Pinpoint the cell where the given text exists, returning its [x, y] midpoint coordinate. 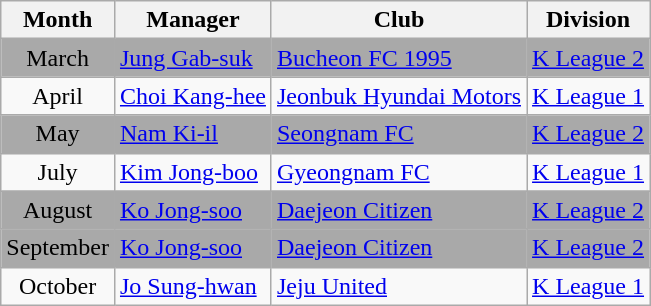
Jo Sung-hwan [192, 286]
August [58, 210]
Month [58, 20]
March [58, 58]
Choi Kang-hee [192, 96]
Kim Jong-boo [192, 172]
April [58, 96]
Nam Ki-il [192, 134]
Bucheon FC 1995 [398, 58]
Division [588, 20]
Jeju United [398, 286]
Jung Gab-suk [192, 58]
July [58, 172]
Manager [192, 20]
September [58, 248]
October [58, 286]
Jeonbuk Hyundai Motors [398, 96]
Gyeongnam FC [398, 172]
Seongnam FC [398, 134]
Club [398, 20]
May [58, 134]
